Identify which cell holds the provided text, then report its [x, y] central coordinate. 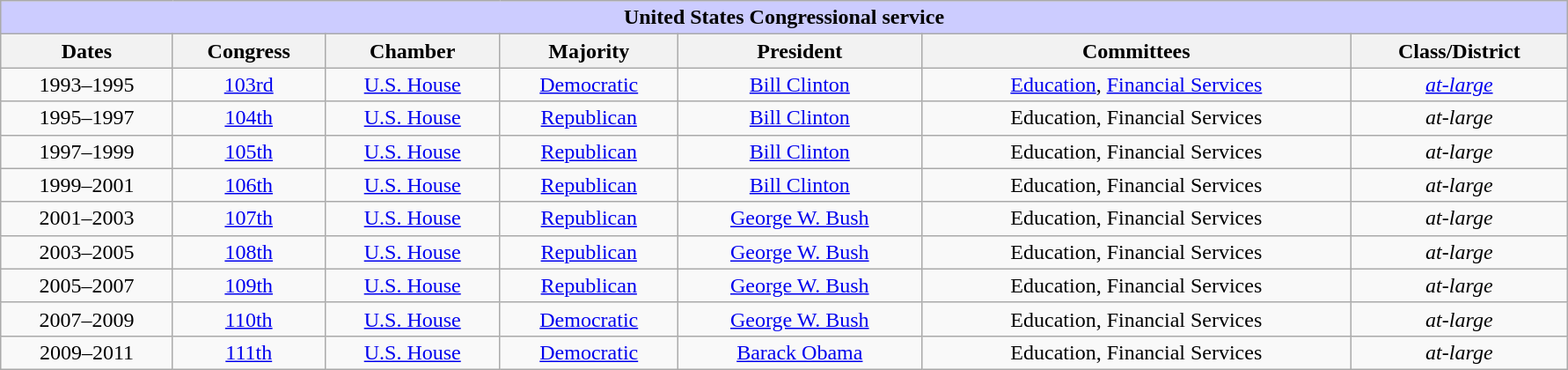
Majority [589, 51]
Committees [1136, 51]
Congress [248, 51]
Barack Obama [799, 352]
111th [248, 352]
1999–2001 [87, 185]
110th [248, 319]
1997–1999 [87, 152]
107th [248, 218]
1995–1997 [87, 118]
108th [248, 252]
109th [248, 285]
103rd [248, 85]
Class/District [1459, 51]
Dates [87, 51]
2007–2009 [87, 319]
2003–2005 [87, 252]
President [799, 51]
1993–1995 [87, 85]
Chamber [412, 51]
104th [248, 118]
105th [248, 152]
2005–2007 [87, 285]
United States Congressional service [785, 18]
2001–2003 [87, 218]
106th [248, 185]
2009–2011 [87, 352]
